Identify which cell holds the provided text, then report its (X, Y) central coordinate. 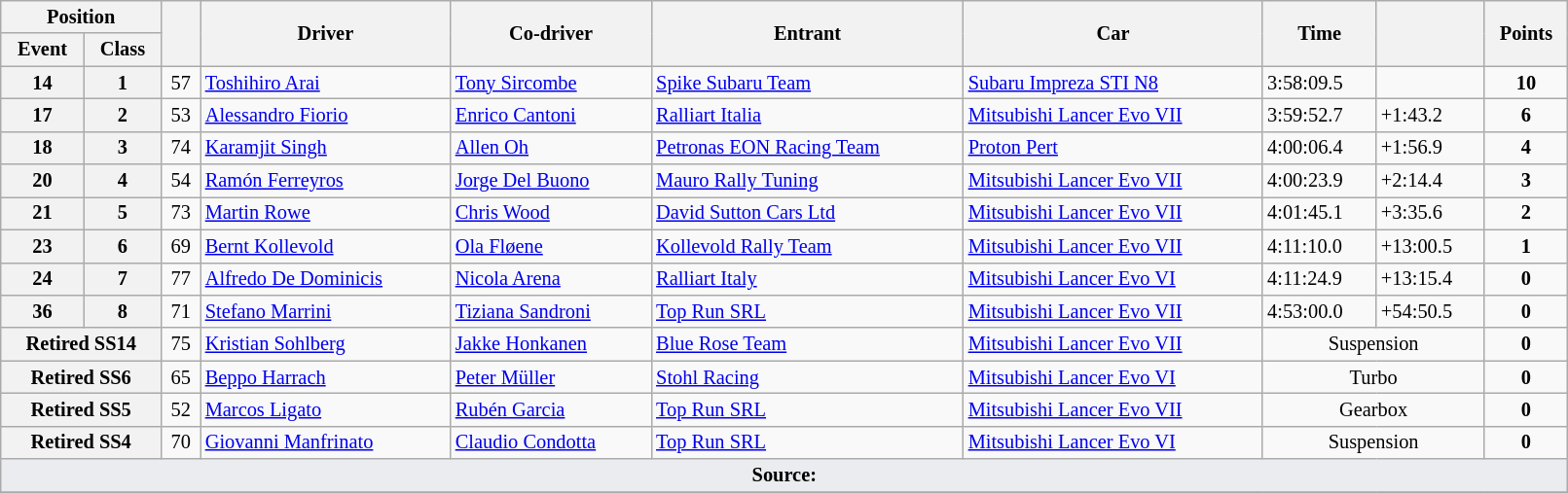
Mauro Rally Tuning (808, 181)
+54:50.5 (1431, 311)
24 (43, 279)
21 (43, 213)
4:11:10.0 (1320, 246)
Kristian Sohlberg (325, 344)
+13:15.4 (1431, 279)
69 (181, 246)
3:58:09.5 (1320, 83)
10 (1526, 83)
Peter Müller (551, 377)
Tony Sircombe (551, 83)
+1:43.2 (1431, 115)
4:00:23.9 (1320, 181)
Retired SS14 (82, 344)
52 (181, 409)
Source: (784, 475)
Tiziana Sandroni (551, 311)
Toshihiro Arai (325, 83)
4:11:24.9 (1320, 279)
Ola Fløene (551, 246)
Kollevold Rally Team (808, 246)
Blue Rose Team (808, 344)
Alfredo De Dominicis (325, 279)
20 (43, 181)
Ramón Ferreyros (325, 181)
4:01:45.1 (1320, 213)
Claudio Condotta (551, 442)
23 (43, 246)
7 (123, 279)
4:00:06.4 (1320, 148)
53 (181, 115)
Gearbox (1373, 409)
Retired SS4 (82, 442)
74 (181, 148)
Driver (325, 33)
Enrico Cantoni (551, 115)
+1:56.9 (1431, 148)
Petronas EON Racing Team (808, 148)
Bernt Kollevold (325, 246)
Position (82, 17)
73 (181, 213)
Marcos Ligato (325, 409)
18 (43, 148)
8 (123, 311)
Subaru Impreza STI N8 (1113, 83)
+2:14.4 (1431, 181)
Co-driver (551, 33)
3:59:52.7 (1320, 115)
Karamjit Singh (325, 148)
Nicola Arena (551, 279)
57 (181, 83)
70 (181, 442)
36 (43, 311)
Jakke Honkanen (551, 344)
54 (181, 181)
71 (181, 311)
Giovanni Manfrinato (325, 442)
Rubén Garcia (551, 409)
Ralliart Italia (808, 115)
Martin Rowe (325, 213)
17 (43, 115)
Spike Subaru Team (808, 83)
Entrant (808, 33)
Retired SS5 (82, 409)
Turbo (1373, 377)
77 (181, 279)
75 (181, 344)
Stefano Marrini (325, 311)
65 (181, 377)
Stohl Racing (808, 377)
Retired SS6 (82, 377)
Jorge Del Buono (551, 181)
David Sutton Cars Ltd (808, 213)
5 (123, 213)
Event (43, 50)
Class (123, 50)
+13:00.5 (1431, 246)
Proton Pert (1113, 148)
4:53:00.0 (1320, 311)
Car (1113, 33)
Allen Oh (551, 148)
Beppo Harrach (325, 377)
Time (1320, 33)
14 (43, 83)
Ralliart Italy (808, 279)
Alessandro Fiorio (325, 115)
+3:35.6 (1431, 213)
Points (1526, 33)
Chris Wood (551, 213)
